Locate the cell with the specified text and output its [x, y] center coordinate. 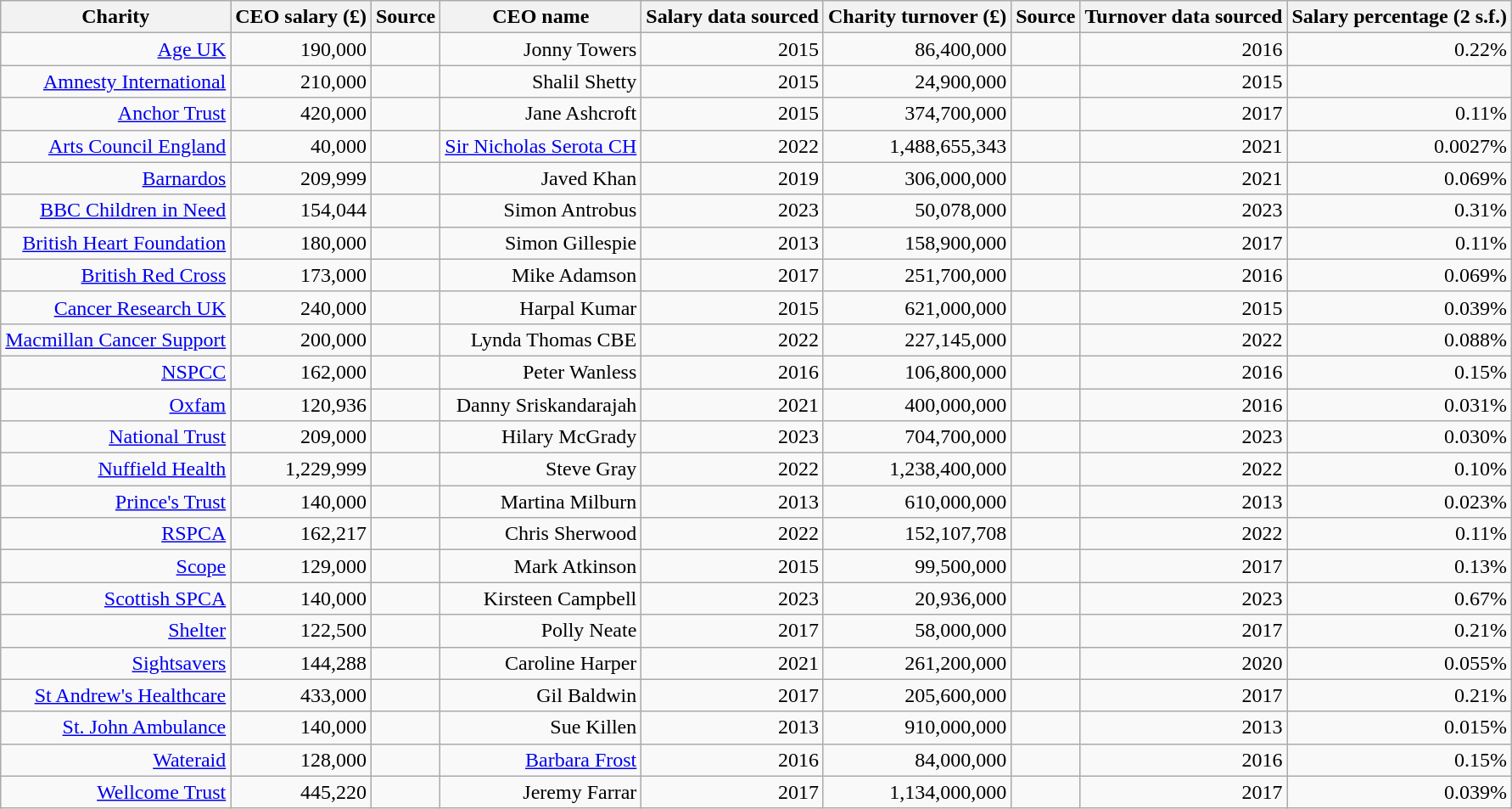
National Trust [115, 437]
0.023% [1400, 502]
Simon Gillespie [541, 243]
Age UK [115, 49]
20,936,000 [916, 598]
621,000,000 [916, 307]
CEO salary (£) [301, 17]
129,000 [301, 566]
St. John Ambulance [115, 728]
British Heart Foundation [115, 243]
0.22% [1400, 49]
0.030% [1400, 437]
40,000 [301, 146]
58,000,000 [916, 631]
84,000,000 [916, 760]
Wateraid [115, 760]
Anchor Trust [115, 114]
Harpal Kumar [541, 307]
0.088% [1400, 340]
RSPCA [115, 534]
Javed Khan [541, 178]
Salary data sourced [733, 17]
Macmillan Cancer Support [115, 340]
154,044 [301, 211]
251,700,000 [916, 275]
Mike Adamson [541, 275]
Nuffield Health [115, 469]
Cancer Research UK [115, 307]
St Andrew's Healthcare [115, 695]
Sir Nicholas Serota CH [541, 146]
50,078,000 [916, 211]
210,000 [301, 81]
BBC Children in Need [115, 211]
Barbara Frost [541, 760]
Wellcome Trust [115, 792]
NSPCC [115, 372]
227,145,000 [916, 340]
99,500,000 [916, 566]
0.0027% [1400, 146]
162,217 [301, 534]
610,000,000 [916, 502]
158,900,000 [916, 243]
306,000,000 [916, 178]
445,220 [301, 792]
86,400,000 [916, 49]
240,000 [301, 307]
144,288 [301, 663]
Simon Antrobus [541, 211]
Charity turnover (£) [916, 17]
2020 [1184, 663]
1,134,000,000 [916, 792]
200,000 [301, 340]
0.67% [1400, 598]
910,000,000 [916, 728]
106,800,000 [916, 372]
Barnardos [115, 178]
Shelter [115, 631]
Peter Wanless [541, 372]
Turnover data sourced [1184, 17]
120,936 [301, 405]
Jonny Towers [541, 49]
122,500 [301, 631]
704,700,000 [916, 437]
Jane Ashcroft [541, 114]
Steve Gray [541, 469]
Gil Baldwin [541, 695]
0.13% [1400, 566]
Salary percentage (2 s.f.) [1400, 17]
1,229,999 [301, 469]
Chris Sherwood [541, 534]
Prince's Trust [115, 502]
Polly Neate [541, 631]
128,000 [301, 760]
433,000 [301, 695]
British Red Cross [115, 275]
0.055% [1400, 663]
0.031% [1400, 405]
Amnesty International [115, 81]
Mark Atkinson [541, 566]
Sightsavers [115, 663]
400,000,000 [916, 405]
Hilary McGrady [541, 437]
Scottish SPCA [115, 598]
Danny Sriskandarajah [541, 405]
Lynda Thomas CBE [541, 340]
0.10% [1400, 469]
CEO name [541, 17]
Kirsteen Campbell [541, 598]
152,107,708 [916, 534]
Caroline Harper [541, 663]
Arts Council England [115, 146]
190,000 [301, 49]
Sue Killen [541, 728]
Jeremy Farrar [541, 792]
1,238,400,000 [916, 469]
374,700,000 [916, 114]
205,600,000 [916, 695]
0.015% [1400, 728]
162,000 [301, 372]
24,900,000 [916, 81]
173,000 [301, 275]
Oxfam [115, 405]
Scope [115, 566]
261,200,000 [916, 663]
Charity [115, 17]
209,999 [301, 178]
Martina Milburn [541, 502]
180,000 [301, 243]
420,000 [301, 114]
0.31% [1400, 211]
1,488,655,343 [916, 146]
2019 [733, 178]
Shalil Shetty [541, 81]
209,000 [301, 437]
